Scan for the cell matching the given text and deliver its [X, Y] coordinate at center. 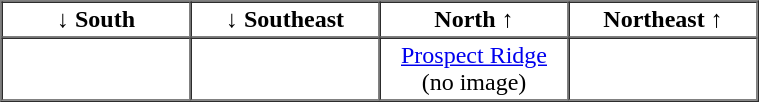
Prospect Ridge (no image) [474, 70]
North ↑ [474, 20]
↓ South [96, 20]
Northeast ↑ [662, 20]
↓ Southeast [284, 20]
